Return the (x, y) coordinate for the center point of the cell that contains the specified text.  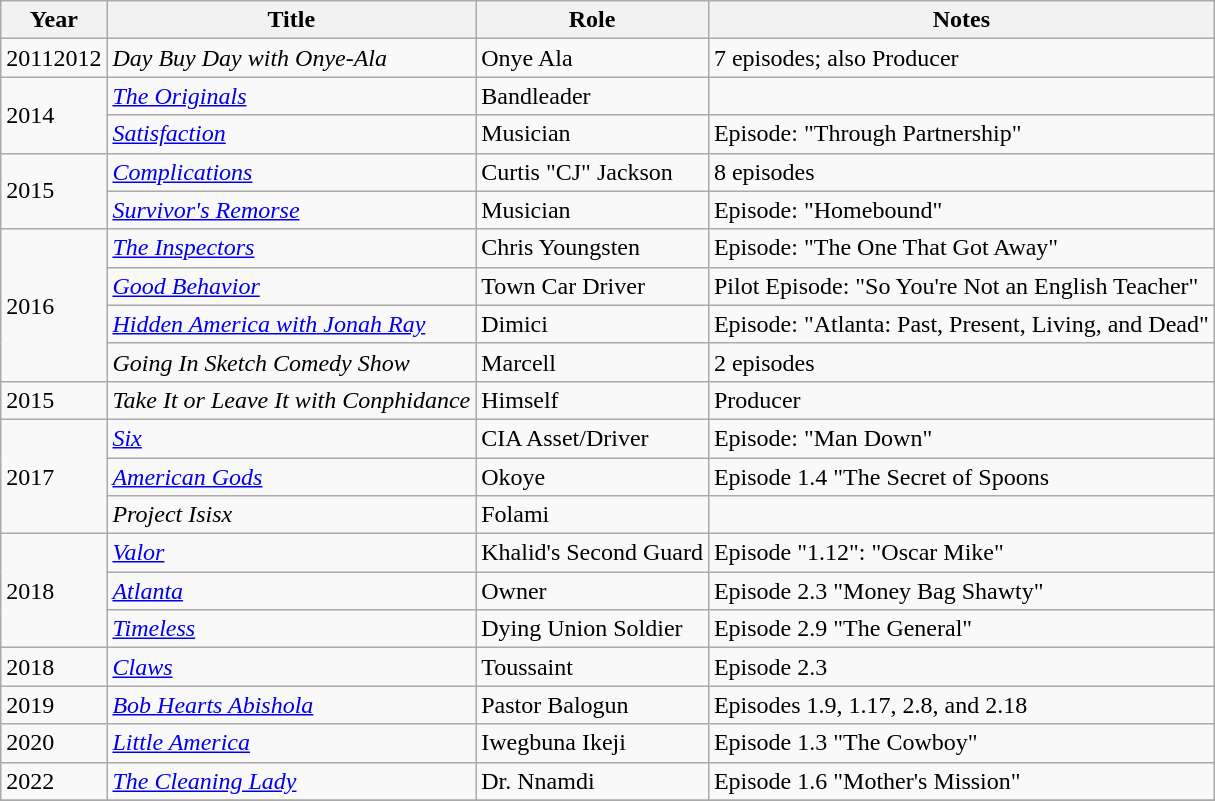
Khalid's Second Guard (592, 553)
Toussaint (592, 667)
American Gods (292, 477)
Claws (292, 667)
Episodes 1.9, 1.17, 2.8, and 2.18 (961, 705)
2022 (54, 781)
Iwegbuna Ikeji (592, 743)
Satisfaction (292, 134)
Take It or Leave It with Conphidance (292, 400)
Episode 1.6 "Mother's Mission" (961, 781)
Year (54, 20)
Atlanta (292, 591)
Marcell (592, 362)
20112012 (54, 58)
Episode 2.3 (961, 667)
Episode: "The One That Got Away" (961, 248)
Pastor Balogun (592, 705)
Episode 1.4 "The Secret of Spoons (961, 477)
Timeless (292, 629)
Himself (592, 400)
2017 (54, 476)
2 episodes (961, 362)
CIA Asset/Driver (592, 438)
Town Car Driver (592, 286)
Onye Ala (592, 58)
Role (592, 20)
Episode "1.12": "Oscar Mike" (961, 553)
Curtis "CJ" Jackson (592, 172)
8 episodes (961, 172)
Episode: "Homebound" (961, 210)
Producer (961, 400)
2019 (54, 705)
Dying Union Soldier (592, 629)
Bob Hearts Abishola (292, 705)
Complications (292, 172)
Chris Youngsten (592, 248)
Pilot Episode: "So You're Not an English Teacher" (961, 286)
Hidden America with Jonah Ray (292, 324)
Survivor's Remorse (292, 210)
2016 (54, 305)
Episode 2.3 "Money Bag Shawty" (961, 591)
The Inspectors (292, 248)
Episode: "Atlanta: Past, Present, Living, and Dead" (961, 324)
Bandleader (592, 96)
Day Buy Day with Onye-Ala (292, 58)
Valor (292, 553)
Project Isisx (292, 515)
Episode 2.9 "The General" (961, 629)
Little America (292, 743)
Folami (592, 515)
Episode: "Man Down" (961, 438)
Okoye (592, 477)
7 episodes; also Producer (961, 58)
Title (292, 20)
2014 (54, 115)
Going In Sketch Comedy Show (292, 362)
Good Behavior (292, 286)
Episode: "Through Partnership" (961, 134)
The Originals (292, 96)
Notes (961, 20)
Owner (592, 591)
The Cleaning Lady (292, 781)
Episode 1.3 "The Cowboy" (961, 743)
2020 (54, 743)
Six (292, 438)
Dr. Nnamdi (592, 781)
Dimici (592, 324)
